Search for the cell housing the specified text and yield its (X, Y) center coordinate. 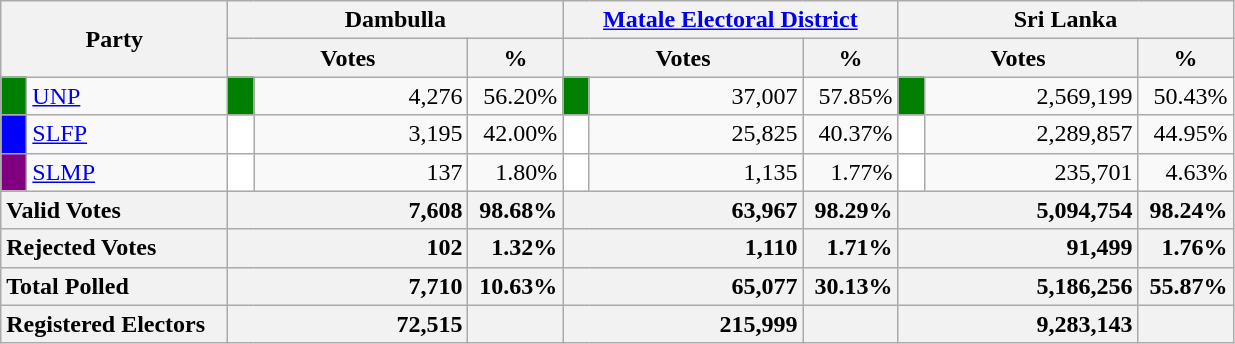
56.20% (516, 96)
65,077 (683, 286)
9,283,143 (1018, 324)
1.77% (850, 172)
1.76% (1186, 248)
57.85% (850, 96)
SLMP (128, 172)
98.29% (850, 210)
Dambulla (396, 20)
10.63% (516, 286)
Party (114, 39)
2,289,857 (1031, 134)
7,710 (348, 286)
Valid Votes (114, 210)
5,186,256 (1018, 286)
98.24% (1186, 210)
Registered Electors (114, 324)
137 (361, 172)
Rejected Votes (114, 248)
72,515 (348, 324)
37,007 (696, 96)
Total Polled (114, 286)
42.00% (516, 134)
30.13% (850, 286)
5,094,754 (1018, 210)
102 (348, 248)
1.32% (516, 248)
63,967 (683, 210)
55.87% (1186, 286)
235,701 (1031, 172)
7,608 (348, 210)
Matale Electoral District (730, 20)
UNP (128, 96)
4.63% (1186, 172)
25,825 (696, 134)
1.71% (850, 248)
44.95% (1186, 134)
3,195 (361, 134)
1.80% (516, 172)
Sri Lanka (1066, 20)
215,999 (683, 324)
1,110 (683, 248)
98.68% (516, 210)
40.37% (850, 134)
91,499 (1018, 248)
4,276 (361, 96)
2,569,199 (1031, 96)
50.43% (1186, 96)
SLFP (128, 134)
1,135 (696, 172)
